Extract the (X, Y) coordinate from the center of the cell holding the provided text.  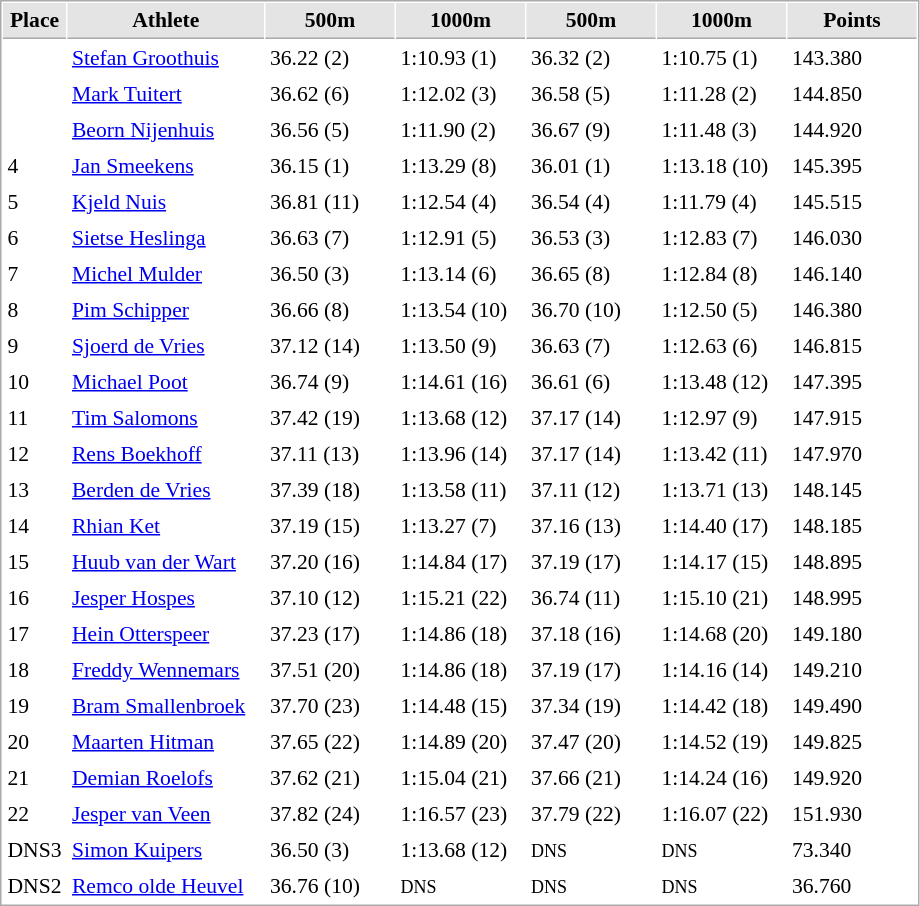
1:12.02 (3) (460, 93)
37.82 (24) (330, 813)
17 (34, 633)
1:15.21 (22) (460, 597)
1:13.58 (11) (460, 489)
15 (34, 561)
1:14.89 (20) (460, 741)
151.930 (852, 813)
1:14.68 (20) (722, 633)
1:13.54 (10) (460, 309)
37.62 (21) (330, 777)
Sjoerd de Vries (165, 345)
DNS3 (34, 849)
1:10.93 (1) (460, 57)
36.66 (8) (330, 309)
Sietse Heslinga (165, 237)
36.56 (5) (330, 129)
1:13.71 (13) (722, 489)
143.380 (852, 57)
Beorn Nijenhuis (165, 129)
37.10 (12) (330, 597)
37.70 (23) (330, 705)
Pim Schipper (165, 309)
Berden de Vries (165, 489)
148.185 (852, 525)
148.145 (852, 489)
37.39 (18) (330, 489)
21 (34, 777)
12 (34, 453)
36.76 (10) (330, 885)
149.210 (852, 669)
146.030 (852, 237)
13 (34, 489)
1:12.83 (7) (722, 237)
1:12.54 (4) (460, 201)
1:11.90 (2) (460, 129)
Maarten Hitman (165, 741)
16 (34, 597)
37.19 (15) (330, 525)
6 (34, 237)
Rhian Ket (165, 525)
1:13.50 (9) (460, 345)
Jan Smeekens (165, 165)
1:14.42 (18) (722, 705)
1:12.50 (5) (722, 309)
20 (34, 741)
1:13.18 (10) (722, 165)
Demian Roelofs (165, 777)
36.760 (852, 885)
37.34 (19) (590, 705)
Tim Salomons (165, 417)
Rens Boekhoff (165, 453)
1:13.48 (12) (722, 381)
10 (34, 381)
36.74 (11) (590, 597)
1:14.52 (19) (722, 741)
Kjeld Nuis (165, 201)
Huub van der Wart (165, 561)
148.995 (852, 597)
1:14.48 (15) (460, 705)
148.895 (852, 561)
37.42 (19) (330, 417)
37.18 (16) (590, 633)
7 (34, 273)
1:14.40 (17) (722, 525)
22 (34, 813)
19 (34, 705)
DNS2 (34, 885)
147.970 (852, 453)
1:13.27 (7) (460, 525)
1:13.96 (14) (460, 453)
36.15 (1) (330, 165)
36.22 (2) (330, 57)
37.65 (22) (330, 741)
1:14.84 (17) (460, 561)
1:13.14 (6) (460, 273)
5 (34, 201)
1:11.48 (3) (722, 129)
37.20 (16) (330, 561)
Michael Poot (165, 381)
147.915 (852, 417)
37.66 (21) (590, 777)
144.850 (852, 93)
Michel Mulder (165, 273)
1:12.91 (5) (460, 237)
147.395 (852, 381)
73.340 (852, 849)
Bram Smallenbroek (165, 705)
1:13.42 (11) (722, 453)
36.58 (5) (590, 93)
4 (34, 165)
1:16.57 (23) (460, 813)
146.140 (852, 273)
145.515 (852, 201)
37.79 (22) (590, 813)
37.23 (17) (330, 633)
1:15.04 (21) (460, 777)
Hein Otterspeer (165, 633)
1:14.17 (15) (722, 561)
1:12.63 (6) (722, 345)
Jesper van Veen (165, 813)
37.16 (13) (590, 525)
1:14.24 (16) (722, 777)
9 (34, 345)
36.70 (10) (590, 309)
37.12 (14) (330, 345)
1:12.84 (8) (722, 273)
14 (34, 525)
36.67 (9) (590, 129)
Stefan Groothuis (165, 57)
144.920 (852, 129)
1:12.97 (9) (722, 417)
36.65 (8) (590, 273)
1:14.61 (16) (460, 381)
149.920 (852, 777)
1:13.29 (8) (460, 165)
37.11 (12) (590, 489)
1:11.79 (4) (722, 201)
145.395 (852, 165)
1:14.16 (14) (722, 669)
11 (34, 417)
18 (34, 669)
Simon Kuipers (165, 849)
146.815 (852, 345)
149.490 (852, 705)
1:16.07 (22) (722, 813)
Jesper Hospes (165, 597)
36.32 (2) (590, 57)
Athlete (165, 21)
37.11 (13) (330, 453)
146.380 (852, 309)
149.180 (852, 633)
Freddy Wennemars (165, 669)
36.01 (1) (590, 165)
36.53 (3) (590, 237)
1:11.28 (2) (722, 93)
1:15.10 (21) (722, 597)
Remco olde Heuvel (165, 885)
36.81 (11) (330, 201)
36.54 (4) (590, 201)
Points (852, 21)
Mark Tuitert (165, 93)
36.62 (6) (330, 93)
36.74 (9) (330, 381)
149.825 (852, 741)
37.47 (20) (590, 741)
Place (34, 21)
1:10.75 (1) (722, 57)
36.61 (6) (590, 381)
8 (34, 309)
37.51 (20) (330, 669)
